Find where the given text appears and provide that cell's center as (x, y) coordinate. 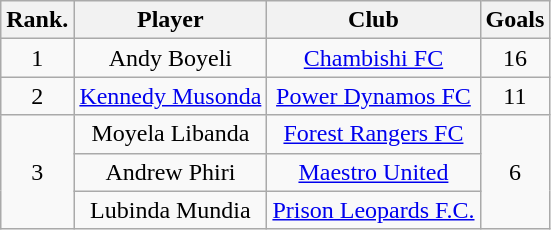
Prison Leopards F.C. (374, 210)
2 (38, 96)
Rank. (38, 20)
Player (170, 20)
Goals (515, 20)
Forest Rangers FC (374, 134)
Power Dynamos FC (374, 96)
Chambishi FC (374, 58)
Andrew Phiri (170, 172)
6 (515, 172)
Andy Boyeli (170, 58)
1 (38, 58)
Lubinda Mundia (170, 210)
Club (374, 20)
Maestro United (374, 172)
Kennedy Musonda (170, 96)
11 (515, 96)
Moyela Libanda (170, 134)
3 (38, 172)
16 (515, 58)
